Capture the cell that displays the provided text and extract its (x, y) central coordinate. 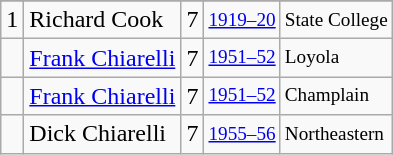
1919–20 (242, 20)
Loyola (336, 58)
Richard Cook (102, 20)
1 (12, 20)
Champlain (336, 96)
Dick Chiarelli (102, 134)
Northeastern (336, 134)
1955–56 (242, 134)
State College (336, 20)
